Pinpoint the cell where the given text exists, returning its [x, y] midpoint coordinate. 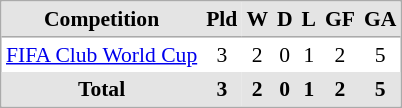
Total [102, 89]
GA [380, 20]
L [308, 20]
FIFA Club World Cup [102, 55]
D [284, 20]
W [258, 20]
Competition [102, 20]
GF [340, 20]
Pld [222, 20]
